Search for the cell housing the specified text and yield its (x, y) center coordinate. 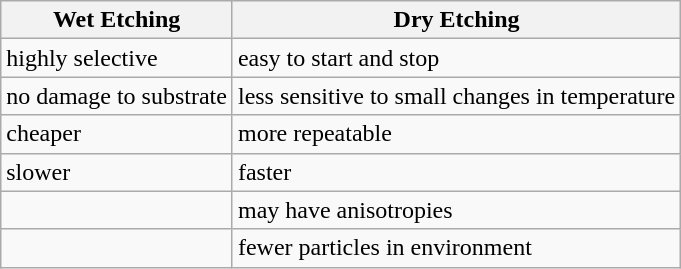
cheaper (117, 134)
highly selective (117, 58)
fewer particles in environment (456, 248)
Wet Etching (117, 20)
no damage to substrate (117, 96)
may have anisotropies (456, 210)
faster (456, 172)
less sensitive to small changes in temperature (456, 96)
slower (117, 172)
more repeatable (456, 134)
easy to start and stop (456, 58)
Dry Etching (456, 20)
